Determine the (X, Y) coordinate at the center of the cell enclosing the given text.  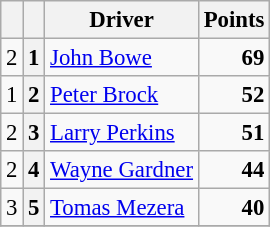
John Bowe (122, 58)
Driver (122, 20)
51 (234, 133)
5 (34, 208)
Larry Perkins (122, 133)
44 (234, 170)
Wayne Gardner (122, 170)
69 (234, 58)
52 (234, 95)
40 (234, 208)
4 (34, 170)
Peter Brock (122, 95)
Tomas Mezera (122, 208)
Points (234, 20)
